Find where the given text appears and provide that cell's center as [x, y] coordinate. 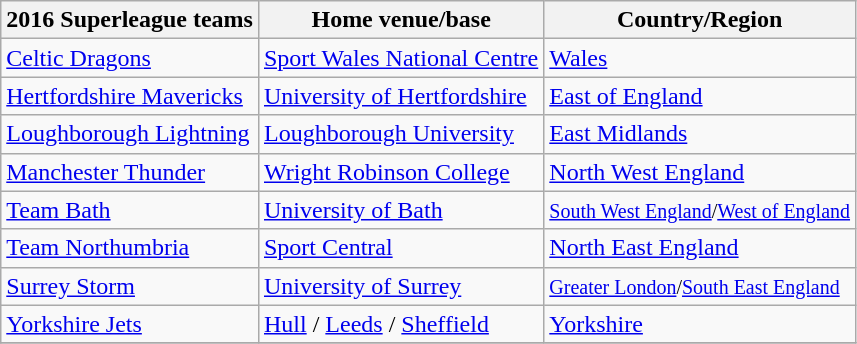
University of Surrey [400, 286]
Hertfordshire Mavericks [130, 96]
Yorkshire [700, 324]
East of England [700, 96]
Loughborough Lightning [130, 134]
Loughborough University [400, 134]
Sport Central [400, 248]
Surrey Storm [130, 286]
Team Northumbria [130, 248]
University of Hertfordshire [400, 96]
Country/Region [700, 20]
Sport Wales National Centre [400, 58]
Celtic Dragons [130, 58]
Home venue/base [400, 20]
Manchester Thunder [130, 172]
2016 Superleague teams [130, 20]
East Midlands [700, 134]
University of Bath [400, 210]
North West England [700, 172]
North East England [700, 248]
Greater London/South East England [700, 286]
South West England/West of England [700, 210]
Hull / Leeds / Sheffield [400, 324]
Team Bath [130, 210]
Yorkshire Jets [130, 324]
Wright Robinson College [400, 172]
Wales [700, 58]
